Pinpoint the cell where the given text exists, returning its [x, y] midpoint coordinate. 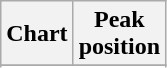
Peakposition [119, 34]
Chart [37, 34]
